Search for the cell housing the specified text and yield its [x, y] center coordinate. 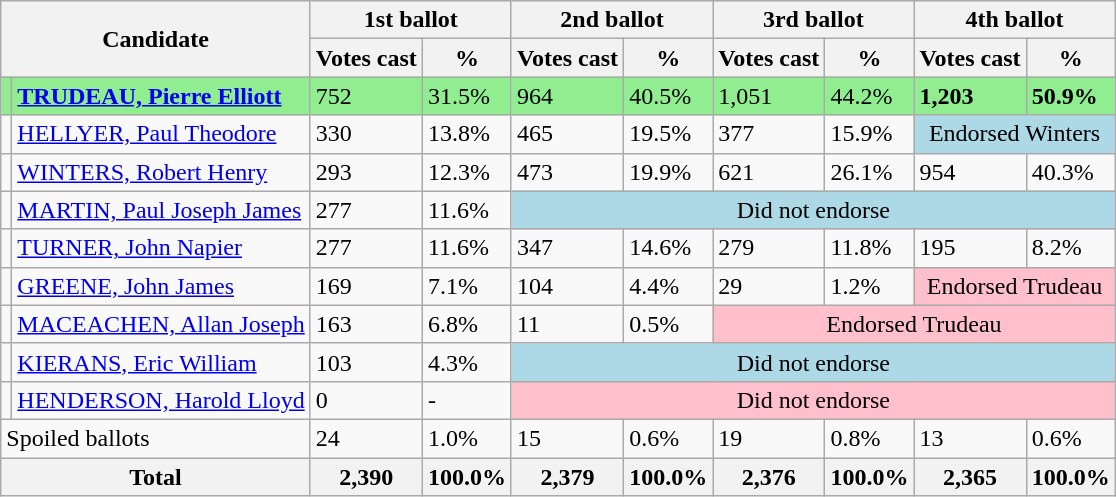
GREENE, John James [161, 286]
40.3% [1070, 172]
Candidate [156, 39]
24 [366, 438]
104 [567, 286]
330 [366, 134]
1.2% [870, 286]
2,365 [970, 477]
40.5% [668, 96]
- [466, 400]
26.1% [870, 172]
31.5% [466, 96]
19.9% [668, 172]
169 [366, 286]
1,203 [970, 96]
2,390 [366, 477]
19 [769, 438]
TURNER, John Napier [161, 248]
2,376 [769, 477]
6.8% [466, 324]
HELLYER, Paul Theodore [161, 134]
29 [769, 286]
621 [769, 172]
12.3% [466, 172]
2,379 [567, 477]
293 [366, 172]
954 [970, 172]
15 [567, 438]
Endorsed Winters [1014, 134]
1st ballot [410, 20]
3rd ballot [814, 20]
964 [567, 96]
50.9% [1070, 96]
15.9% [870, 134]
MACEACHEN, Allan Joseph [161, 324]
752 [366, 96]
11.8% [870, 248]
8.2% [1070, 248]
11 [567, 324]
279 [769, 248]
4th ballot [1014, 20]
19.5% [668, 134]
377 [769, 134]
HENDERSON, Harold Lloyd [161, 400]
465 [567, 134]
TRUDEAU, Pierre Elliott [161, 96]
163 [366, 324]
14.6% [668, 248]
0.5% [668, 324]
347 [567, 248]
0.8% [870, 438]
Spoiled ballots [156, 438]
MARTIN, Paul Joseph James [161, 210]
103 [366, 362]
195 [970, 248]
473 [567, 172]
7.1% [466, 286]
0 [366, 400]
13.8% [466, 134]
4.3% [466, 362]
13 [970, 438]
1,051 [769, 96]
44.2% [870, 96]
2nd ballot [612, 20]
1.0% [466, 438]
4.4% [668, 286]
WINTERS, Robert Henry [161, 172]
KIERANS, Eric William [161, 362]
Total [156, 477]
